Provide the [X, Y] coordinate of the cell's center where the given text is located.  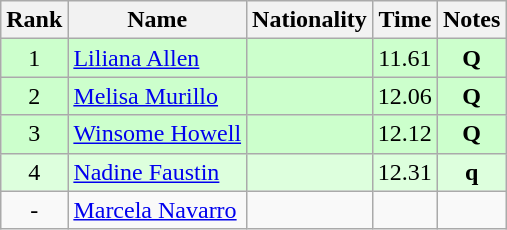
3 [34, 134]
Melisa Murillo [158, 96]
12.31 [404, 172]
2 [34, 96]
Name [158, 20]
- [34, 210]
Rank [34, 20]
12.06 [404, 96]
Marcela Navarro [158, 210]
12.12 [404, 134]
Liliana Allen [158, 58]
11.61 [404, 58]
Time [404, 20]
1 [34, 58]
4 [34, 172]
q [471, 172]
Nadine Faustin [158, 172]
Notes [471, 20]
Nationality [310, 20]
Winsome Howell [158, 134]
